From the cell containing the given text, extract its center point as (x, y) coordinate. 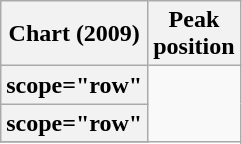
Chart (2009) (74, 34)
Peakposition (194, 34)
